Scan for the cell matching the given text and deliver its (x, y) coordinate at center. 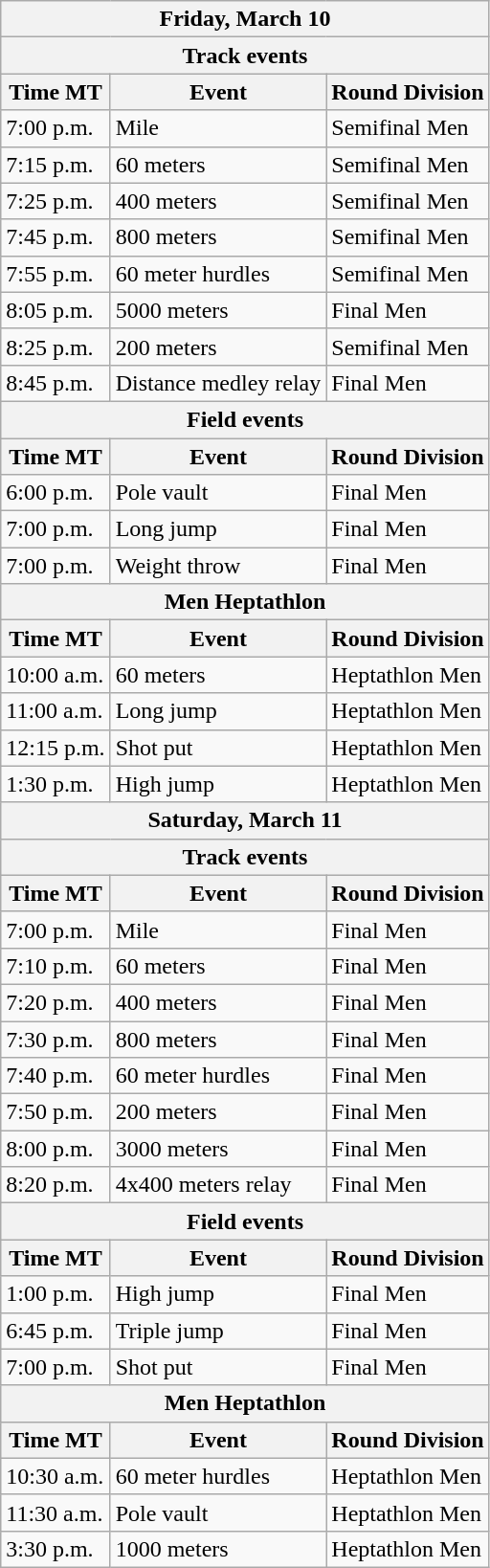
4x400 meters relay (218, 1185)
10:00 a.m. (56, 675)
Saturday, March 11 (245, 820)
7:25 p.m. (56, 201)
8:45 p.m. (56, 383)
5000 meters (218, 310)
Friday, March 10 (245, 19)
Weight throw (218, 566)
8:25 p.m. (56, 347)
12:15 p.m. (56, 748)
1000 meters (218, 1549)
6:00 p.m. (56, 493)
7:15 p.m. (56, 165)
3:30 p.m. (56, 1549)
11:30 a.m. (56, 1512)
7:30 p.m. (56, 1039)
1:00 p.m. (56, 1294)
10:30 a.m. (56, 1476)
11:00 a.m. (56, 711)
7:20 p.m. (56, 1002)
8:20 p.m. (56, 1185)
7:55 p.m. (56, 274)
7:45 p.m. (56, 237)
Distance medley relay (218, 383)
8:00 p.m. (56, 1149)
7:40 p.m. (56, 1076)
Triple jump (218, 1331)
3000 meters (218, 1149)
1:30 p.m. (56, 784)
8:05 p.m. (56, 310)
7:50 p.m. (56, 1112)
6:45 p.m. (56, 1331)
7:10 p.m. (56, 966)
